Return [x, y] of the center of cell containing provided text 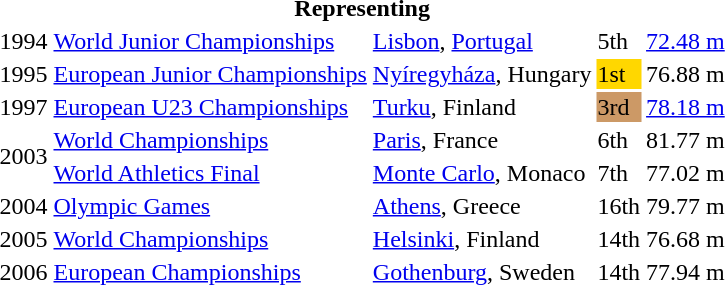
Helsinki, Finland [482, 239]
1st [619, 74]
7th [619, 173]
World Athletics Final [210, 173]
Monte Carlo, Monaco [482, 173]
European Junior Championships [210, 74]
Paris, France [482, 140]
16th [619, 206]
14th [619, 239]
3rd [619, 107]
Turku, Finland [482, 107]
World Junior Championships [210, 41]
Athens, Greece [482, 206]
6th [619, 140]
Lisbon, Portugal [482, 41]
Nyíregyháza, Hungary [482, 74]
Olympic Games [210, 206]
European U23 Championships [210, 107]
5th [619, 41]
